Provide the (x, y) coordinate of the cell's center where the given text is located.  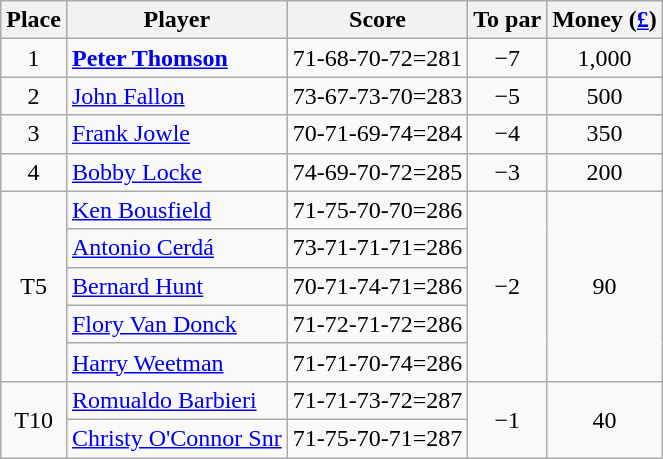
T5 (34, 286)
Harry Weetman (176, 362)
1 (34, 58)
200 (605, 172)
T10 (34, 419)
Player (176, 20)
350 (605, 134)
1,000 (605, 58)
71-68-70-72=281 (378, 58)
Score (378, 20)
70-71-69-74=284 (378, 134)
74-69-70-72=285 (378, 172)
73-67-73-70=283 (378, 96)
Frank Jowle (176, 134)
70-71-74-71=286 (378, 286)
71-75-70-71=287 (378, 438)
Bernard Hunt (176, 286)
−1 (508, 419)
Antonio Cerdá (176, 248)
Romualdo Barbieri (176, 400)
2 (34, 96)
73-71-71-71=286 (378, 248)
To par (508, 20)
40 (605, 419)
−5 (508, 96)
Flory Van Donck (176, 324)
Bobby Locke (176, 172)
−2 (508, 286)
3 (34, 134)
500 (605, 96)
71-75-70-70=286 (378, 210)
71-71-73-72=287 (378, 400)
−3 (508, 172)
Peter Thomson (176, 58)
Money (£) (605, 20)
Place (34, 20)
71-72-71-72=286 (378, 324)
Christy O'Connor Snr (176, 438)
71-71-70-74=286 (378, 362)
−4 (508, 134)
4 (34, 172)
Ken Bousfield (176, 210)
John Fallon (176, 96)
−7 (508, 58)
90 (605, 286)
